Locate the cell with the specified text and output its [X, Y] center coordinate. 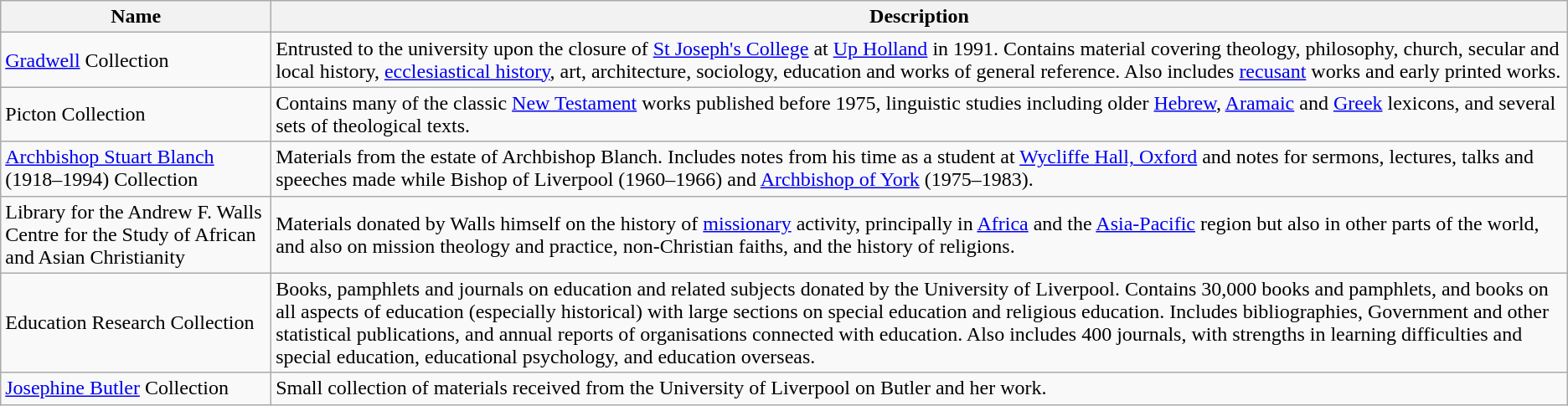
Library for the Andrew F. Walls Centre for the Study of African and Asian Christianity [136, 234]
Josephine Butler Collection [136, 388]
Gradwell Collection [136, 60]
Archbishop Stuart Blanch (1918–1994) Collection [136, 169]
Description [920, 17]
Education Research Collection [136, 323]
Name [136, 17]
Small collection of materials received from the University of Liverpool on Butler and her work. [920, 388]
Picton Collection [136, 114]
